Determine the [X, Y] coordinate at the center of the cell enclosing the given text.  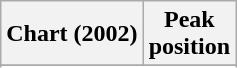
Chart (2002) [72, 34]
Peakposition [189, 34]
